Scan for the cell matching the given text and deliver its [X, Y] coordinate at center. 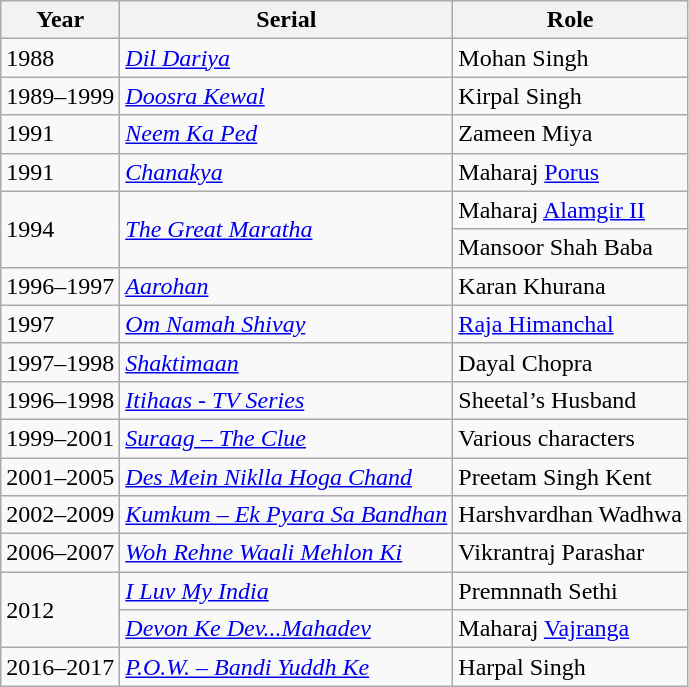
1996–1997 [60, 286]
Mansoor Shah Baba [570, 248]
Maharaj Alamgir II [570, 210]
Shaktimaan [286, 362]
1989–1999 [60, 96]
2006–2007 [60, 553]
Role [570, 20]
Neem Ka Ped [286, 134]
Kumkum – Ek Pyara Sa Bandhan [286, 515]
Various characters [570, 438]
Premnnath Sethi [570, 591]
Doosra Kewal [286, 96]
Om Namah Shivay [286, 324]
Harpal Singh [570, 667]
1996–1998 [60, 400]
P.O.W. – Bandi Yuddh Ke [286, 667]
1994 [60, 229]
2002–2009 [60, 515]
Aarohan [286, 286]
2016–2017 [60, 667]
1997–1998 [60, 362]
1999–2001 [60, 438]
Dil Dariya [286, 58]
Harshvardhan Wadhwa [570, 515]
1988 [60, 58]
Vikrantraj Parashar [570, 553]
Dayal Chopra [570, 362]
Suraag – The Clue [286, 438]
Year [60, 20]
2001–2005 [60, 477]
Zameen Miya [570, 134]
Preetam Singh Kent [570, 477]
The Great Maratha [286, 229]
Karan Khurana [570, 286]
Maharaj Porus [570, 172]
I Luv My India [286, 591]
Itihaas - TV Series [286, 400]
1997 [60, 324]
Des Mein Niklla Hoga Chand [286, 477]
Woh Rehne Waali Mehlon Ki [286, 553]
Mohan Singh [570, 58]
Maharaj Vajranga [570, 629]
Sheetal’s Husband [570, 400]
Devon Ke Dev...Mahadev [286, 629]
Chanakya [286, 172]
Kirpal Singh [570, 96]
Serial [286, 20]
2012 [60, 610]
Raja Himanchal [570, 324]
